Extract the [x, y] coordinate from the center of the cell holding the provided text.  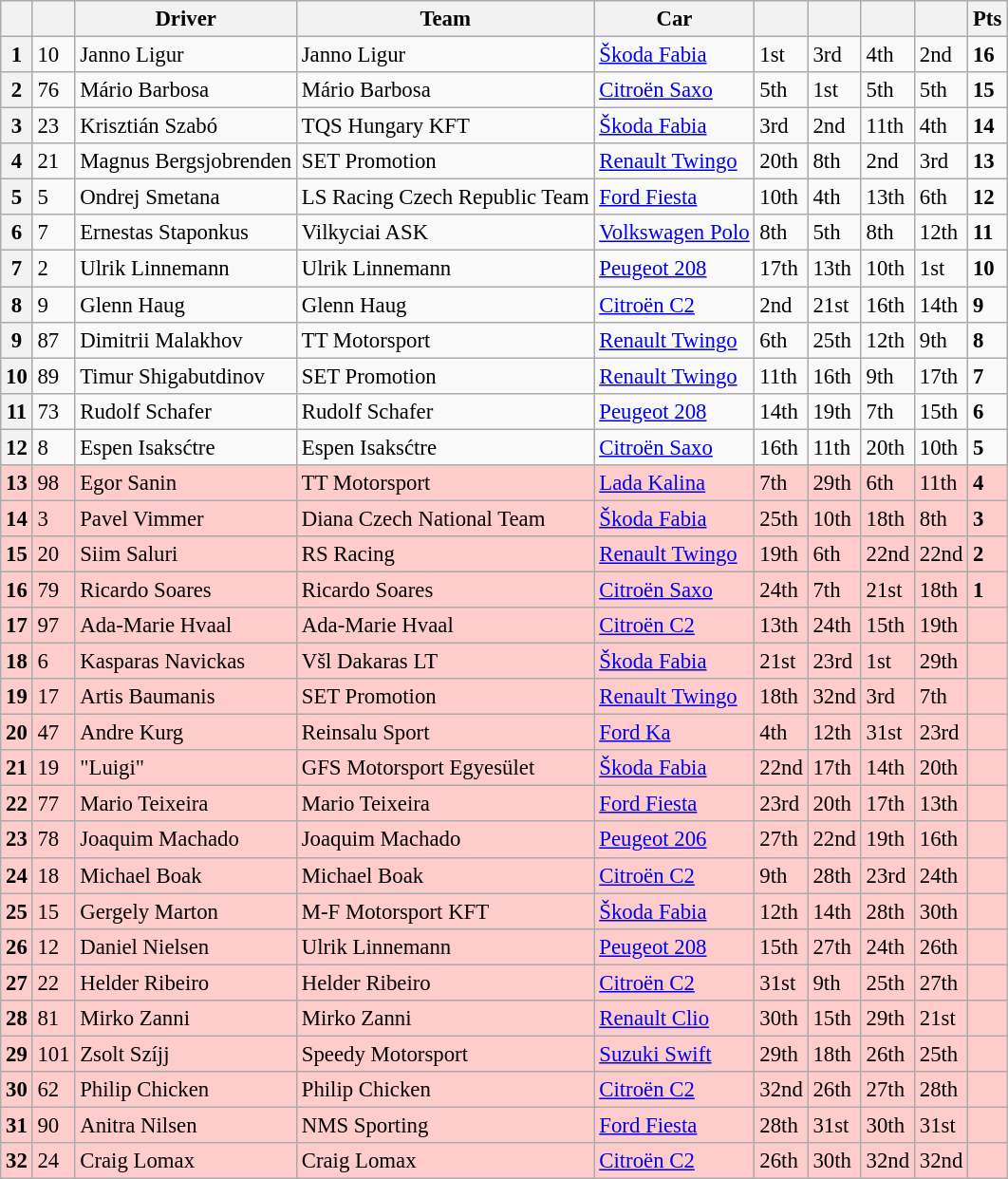
62 [53, 1090]
Diana Czech National Team [445, 518]
LS Racing Czech Republic Team [445, 197]
Krisztián Szabó [186, 126]
M-F Motorsport KFT [445, 911]
Ondrej Smetana [186, 197]
Artis Baumanis [186, 697]
27 [17, 982]
Ernestas Staponkus [186, 233]
28 [17, 1019]
Driver [186, 19]
TQS Hungary KFT [445, 126]
Andre Kurg [186, 733]
30 [17, 1090]
32 [17, 1161]
GFS Motorsport Egyesület [445, 768]
NMS Sporting [445, 1125]
Pavel Vimmer [186, 518]
Anitra Nilsen [186, 1125]
29 [17, 1054]
79 [53, 589]
81 [53, 1019]
97 [53, 626]
87 [53, 340]
Dimitrii Malakhov [186, 340]
Kasparas Navickas [186, 662]
26 [17, 946]
Lada Kalina [674, 483]
98 [53, 483]
101 [53, 1054]
Renault Clio [674, 1019]
"Luigi" [186, 768]
Volkswagen Polo [674, 233]
Egor Sanin [186, 483]
Daniel Nielsen [186, 946]
90 [53, 1125]
Suzuki Swift [674, 1054]
Reinsalu Sport [445, 733]
Všl Dakaras LT [445, 662]
78 [53, 840]
Team [445, 19]
Magnus Bergsjobrenden [186, 161]
Speedy Motorsport [445, 1054]
25 [17, 911]
Gergely Marton [186, 911]
31 [17, 1125]
Car [674, 19]
Ford Ka [674, 733]
89 [53, 376]
Zsolt Szíjj [186, 1054]
76 [53, 90]
Peugeot 206 [674, 840]
73 [53, 411]
RS Racing [445, 554]
Vilkyciai ASK [445, 233]
77 [53, 804]
Siim Saluri [186, 554]
47 [53, 733]
Timur Shigabutdinov [186, 376]
Pts [987, 19]
